From the cell containing the given text, extract its center point as (x, y) coordinate. 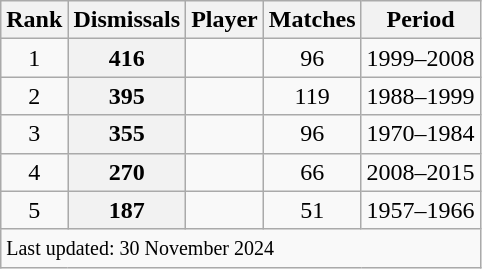
51 (312, 210)
Period (420, 20)
Last updated: 30 November 2024 (240, 248)
187 (127, 210)
1999–2008 (420, 58)
1 (34, 58)
395 (127, 96)
4 (34, 172)
Player (225, 20)
1988–1999 (420, 96)
1970–1984 (420, 134)
2008–2015 (420, 172)
416 (127, 58)
66 (312, 172)
3 (34, 134)
2 (34, 96)
355 (127, 134)
Dismissals (127, 20)
Matches (312, 20)
Rank (34, 20)
1957–1966 (420, 210)
119 (312, 96)
5 (34, 210)
270 (127, 172)
